Detect which cell encompasses the target text, then output its (x, y) center coordinate. 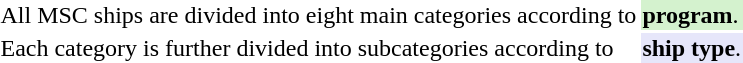
program. (692, 15)
ship type. (692, 48)
